From the cell containing the given text, extract its center point as [x, y] coordinate. 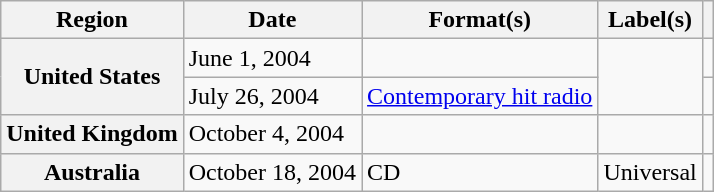
United States [92, 77]
United Kingdom [92, 134]
Contemporary hit radio [480, 96]
June 1, 2004 [272, 58]
October 18, 2004 [272, 172]
Format(s) [480, 20]
October 4, 2004 [272, 134]
Label(s) [650, 20]
Date [272, 20]
Region [92, 20]
Australia [92, 172]
July 26, 2004 [272, 96]
Universal [650, 172]
CD [480, 172]
